Output the (X, Y) coordinate of the center of the cell containing the given text.  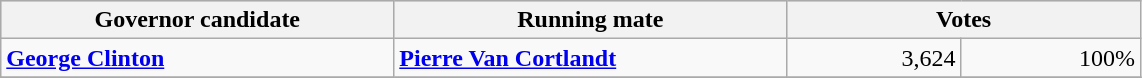
George Clinton (198, 58)
Pierre Van Cortlandt (590, 58)
Votes (964, 20)
Running mate (590, 20)
100% (1051, 58)
Governor candidate (198, 20)
3,624 (874, 58)
